For the text-containing cell, return its midpoint in (x, y) coordinate format. 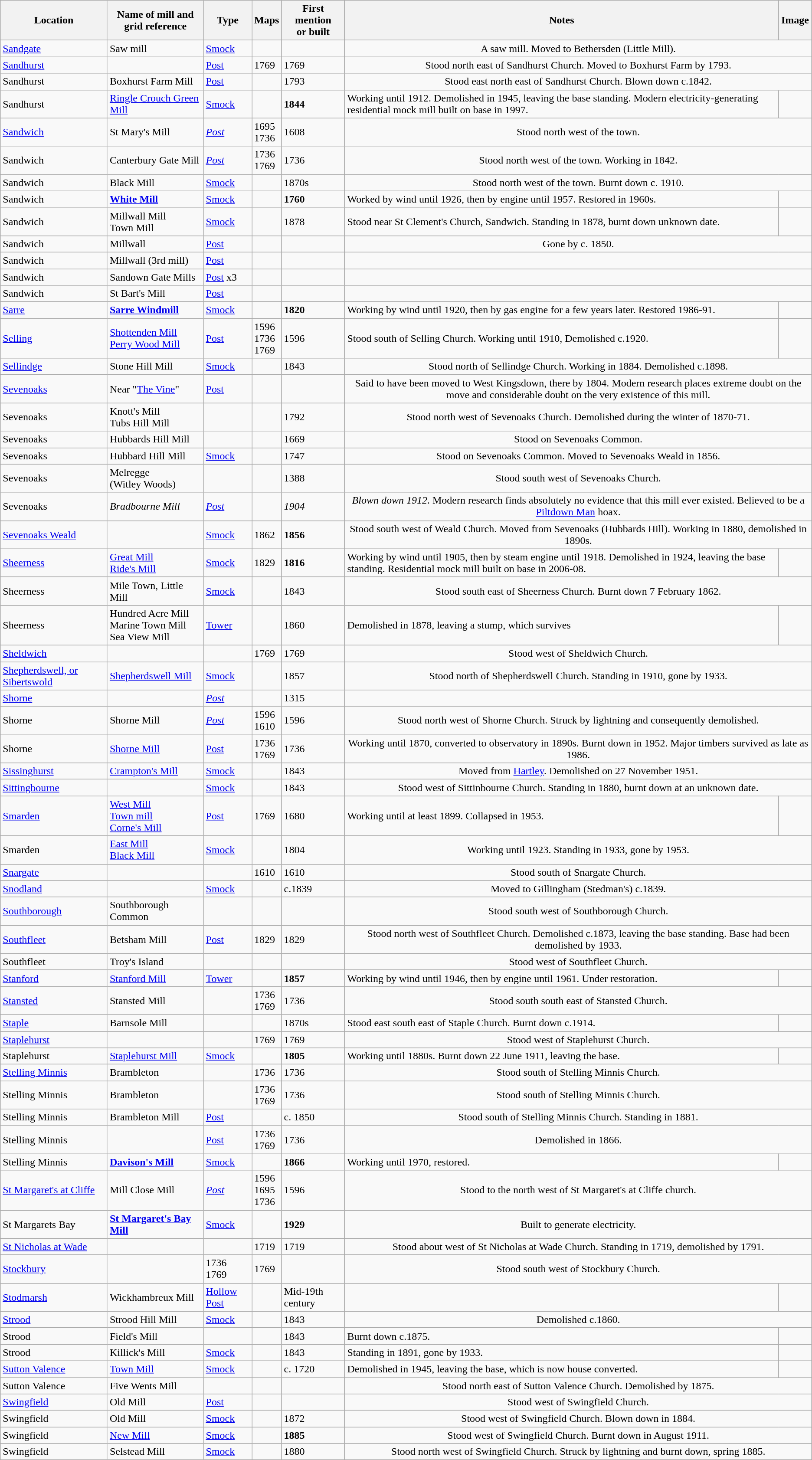
Stood north west of the town. Working in 1842. (578, 160)
Millwall (155, 244)
Stood to the north west of St Margaret's at Cliffe church. (578, 1190)
Stood west of Southfleet Church. (578, 962)
Hubbard Hill Mill (155, 456)
Snodland (54, 889)
Davison's Mill (155, 1162)
St Margarets Bay (54, 1224)
Sevenoaks Weald (54, 534)
Snargate (54, 872)
Stood about west of St Nicholas at Wade Church. Standing in 1719, demolished by 1791. (578, 1247)
Image (795, 20)
Melregge(Witley Woods) (155, 478)
1680 (313, 816)
1804 (313, 850)
Demolished in 1866. (578, 1140)
East MillBlack Mill (155, 850)
Stood south west of Sevenoaks Church. (578, 478)
Sissinghurst (54, 771)
Stone Hill Mill (155, 367)
Sittingbourne (54, 788)
St Mary's Mill (155, 132)
St Margaret's Bay Mill (155, 1224)
Stodmarsh (54, 1297)
Stood north east of Sutton Valence Church. Demolished by 1875. (578, 1386)
Hollow Post (228, 1297)
Stood north west of Sevenoaks Church. Demolished during the winter of 1870-71. (578, 417)
1388 (313, 478)
1669 (313, 439)
1844 (313, 104)
Stansted (54, 1000)
Worked by wind until 1926, then by engine until 1957. Restored in 1960s. (562, 199)
St Nicholas at Wade (54, 1247)
Stockbury (54, 1269)
Barnsole Mill (155, 1023)
Location (54, 20)
Stood south south east of Stansted Church. (578, 1000)
1315 (313, 698)
Stood south of Snargate Church. (578, 872)
Staple (54, 1023)
Strood Hill Mill (155, 1319)
Shepherdswell Mill (155, 676)
Hundred Acre MillMarine Town MillSea View Mill (155, 625)
Mile Town, Little Mill (155, 591)
Near "The Vine" (155, 389)
Town Mill (155, 1369)
1816 (313, 563)
Stanford (54, 978)
Staplehurst Mill (155, 1056)
Maps (267, 20)
Killick's Mill (155, 1352)
Stood north west of the town. (578, 132)
Stood west of Staplehurst Church. (578, 1040)
Stood south west of Stockbury Church. (578, 1269)
Stood west of Sheldwich Church. (578, 653)
Type (228, 20)
Stood on Sevenoaks Common. Moved to Sevenoaks Weald in 1856. (578, 456)
Stood south of Stelling Minnis Church. Standing in 1881. (578, 1117)
Stood north east of Sandhurst Church. Moved to Boxhurst Farm by 1793. (578, 65)
First mentionor built (313, 20)
Sheldwich (54, 653)
Moved from Hartley. Demolished on 27 November 1951. (578, 771)
1929 (313, 1224)
Wickhambreux Mill (155, 1297)
Shottenden MillPerry Wood Mill (155, 338)
Black Mill (155, 183)
Stood east south east of Staple Church. Burnt down c.1914. (562, 1023)
Southborough (54, 911)
Sandgate (54, 49)
Stanford Mill (155, 978)
Stood north west of Swingfield Church. Struck by lightning and burnt down, spring 1885. (578, 1452)
Millwall (3rd mill) (155, 260)
c. 1720 (313, 1369)
c.1839 (313, 889)
Shepherdswell, or Sibertswold (54, 676)
1608 (313, 132)
Stood west of Swingfield Church. Blown down in 1884. (578, 1419)
Millwall MillTown Mill (155, 221)
Selstead Mill (155, 1452)
New Mill (155, 1435)
1747 (313, 456)
Field's Mill (155, 1336)
1862 (267, 534)
1904 (313, 507)
Sarre (54, 310)
Working by wind until 1946, then by engine until 1961. Under restoration. (562, 978)
Stood north west of the town. Burnt down c. 1910. (578, 183)
1880 (313, 1452)
Demolished c.1860. (578, 1319)
159616951736 (267, 1190)
1878 (313, 221)
Working by wind until 1920, then by gas engine for a few years later. Restored 1986-91. (562, 310)
Stood north of Sellindge Church. Working in 1884. Demolished c.1898. (578, 367)
16951736 (267, 132)
Name of mill andgrid reference (155, 20)
Working until 1923. Standing in 1933, gone by 1953. (578, 850)
A saw mill. Moved to Bethersden (Little Mill). (578, 49)
Post x3 (228, 277)
Bradbourne Mill (155, 507)
Stood north west of Southfleet Church. Demolished c.1873, leaving the base standing. Base had been demolished by 1933. (578, 940)
Demolished in 1878, leaving a stump, which survives (562, 625)
Stood north of Shepherdswell Church. Standing in 1910, gone by 1933. (578, 676)
Stood west of Swingfield Church. (578, 1402)
Working until 1870, converted to observatory in 1890s. Burnt down in 1952. Major timbers survived as late as 1986. (578, 749)
Stood on Sevenoaks Common. (578, 439)
1820 (313, 310)
Burnt down c.1875. (562, 1336)
Stood south west of Weald Church. Moved from Sevenoaks (Hubbards Hill). Working in 1880, demolished in 1890s. (578, 534)
Blown down 1912. Modern research finds absolutely no evidence that this mill ever existed. Believed to be a Piltdown Man hoax. (578, 507)
Hubbards Hill Mill (155, 439)
Selling (54, 338)
c. 1850 (313, 1117)
Built to generate electricity. (578, 1224)
Moved to Gillingham (Stedman's) c.1839. (578, 889)
15961610 (267, 721)
Mid-19th century (313, 1297)
1866 (313, 1162)
Troy's Island (155, 962)
Stansted Mill (155, 1000)
West MillTown millCorne's Mill (155, 816)
Stood near St Clement's Church, Sandwich. Standing in 1878, burnt down unknown date. (562, 221)
Knott's MillTubs Hill Mill (155, 417)
Stood east north east of Sandhurst Church. Blown down c.1842. (578, 82)
Boxhurst Farm Mill (155, 82)
1860 (313, 625)
Working until at least 1899. Collapsed in 1953. (562, 816)
1872 (313, 1419)
Stood west of Sittinbourne Church. Standing in 1880, burnt down at an unknown date. (578, 788)
Ringle Crouch Green Mill (155, 104)
1856 (313, 534)
Five Wents Mill (155, 1386)
Sellindge (54, 367)
Canterbury Gate Mill (155, 160)
Stood west of Swingfield Church. Burnt down in August 1911. (578, 1435)
1885 (313, 1435)
Stood north west of Shorne Church. Struck by lightning and consequently demolished. (578, 721)
Standing in 1891, gone by 1933. (562, 1352)
St Margaret's at Cliffe (54, 1190)
1793 (313, 82)
Crampton's Mill (155, 771)
Brambleton Mill (155, 1117)
1760 (313, 199)
Stood south east of Sheerness Church. Burnt down 7 February 1862. (578, 591)
White Mill (155, 199)
Working until 1880s. Burnt down 22 June 1911, leaving the base. (562, 1056)
Working until 1970, restored. (562, 1162)
Working until 1912. Demolished in 1945, leaving the base standing. Modern electricity-generating residential mock mill built on base in 1997. (562, 104)
Sandown Gate Mills (155, 277)
Betsham Mill (155, 940)
St Bart's Mill (155, 294)
1792 (313, 417)
Stood south of Selling Church. Working until 1910, Demolished c.1920. (562, 338)
Demolished in 1945, leaving the base, which is now house converted. (562, 1369)
Gone by c. 1850. (578, 244)
Saw mill (155, 49)
159617361769 (267, 338)
1805 (313, 1056)
Mill Close Mill (155, 1190)
Stood south west of Southborough Church. (578, 911)
Sarre Windmill (155, 310)
Southborough Common (155, 911)
Great MillRide's Mill (155, 563)
Notes (562, 20)
